Output the [X, Y] coordinate of the center of the cell containing the given text.  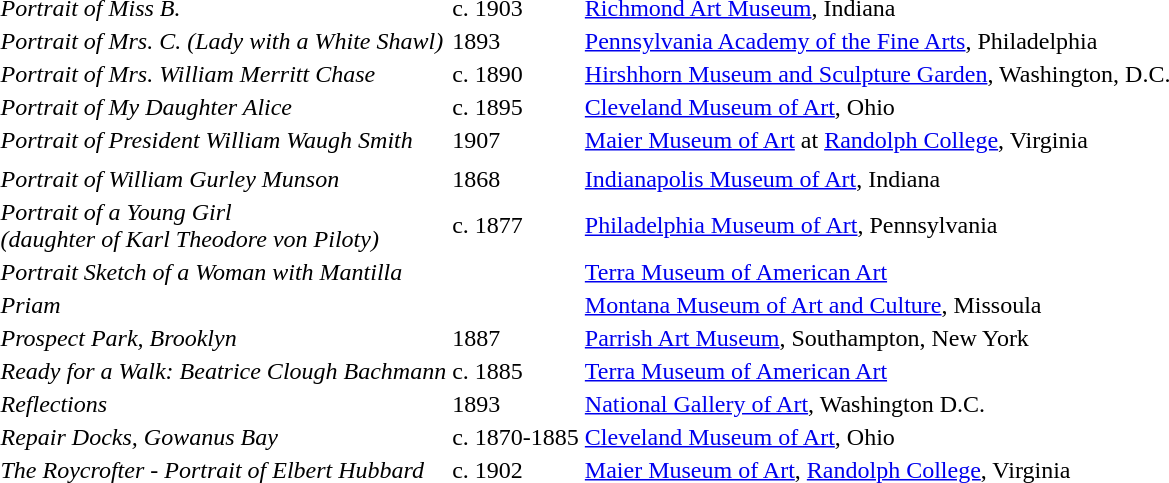
1887 [516, 338]
1868 [516, 179]
c. 1870-1885 [516, 437]
1907 [516, 140]
c. 1895 [516, 107]
c. 1877 [516, 226]
c. 1890 [516, 74]
c. 1885 [516, 371]
